For the text-containing cell, return its midpoint in (X, Y) coordinate format. 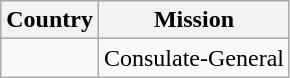
Mission (194, 20)
Country (50, 20)
Consulate-General (194, 58)
